Return the [X, Y] coordinate for the center point of the cell that contains the specified text.  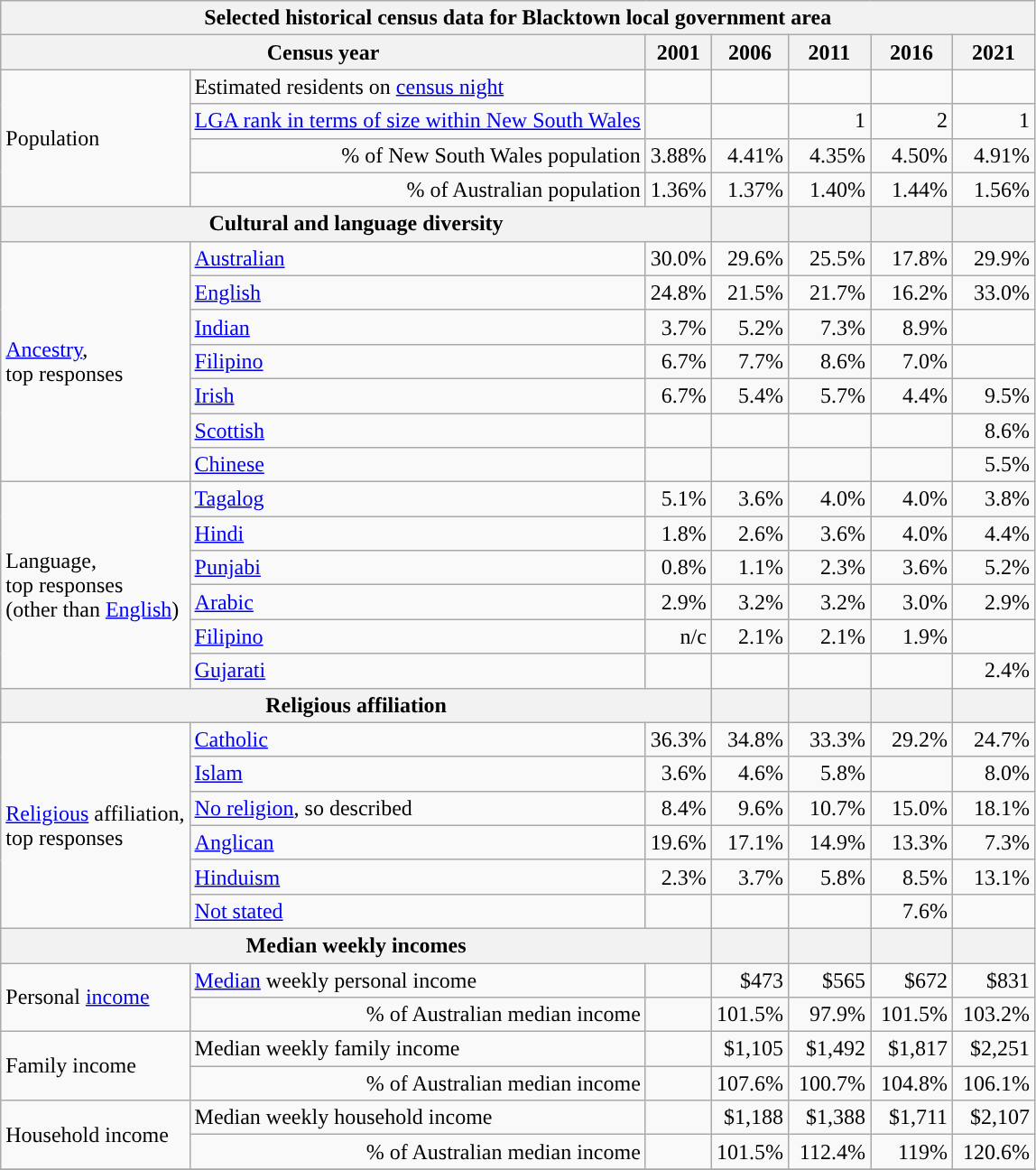
5.7% [828, 395]
7.7% [749, 361]
$2,107 [994, 1118]
$565 [828, 980]
2001 [679, 52]
Estimated residents on census night [417, 87]
No religion, so described [417, 808]
Anglican [417, 842]
8.4% [679, 808]
107.6% [749, 1083]
24.7% [994, 739]
8.9% [911, 327]
4.91% [994, 155]
29.6% [749, 258]
3.0% [911, 602]
30.0% [679, 258]
17.8% [911, 258]
Not stated [417, 911]
Median weekly household income [417, 1118]
24.8% [679, 292]
Punjabi [417, 568]
Median weekly family income [417, 1049]
120.6% [994, 1152]
$1,817 [911, 1049]
Ancestry,top responses [96, 361]
LGA rank in terms of size within New South Wales [417, 121]
1.40% [828, 190]
3.88% [679, 155]
16.2% [911, 292]
Religious affiliation [356, 705]
106.1% [994, 1083]
29.9% [994, 258]
$1,388 [828, 1118]
n/c [679, 636]
103.2% [994, 1015]
Tagalog [417, 499]
0.8% [679, 568]
Indian [417, 327]
$2,251 [994, 1049]
1.37% [749, 190]
5.4% [749, 395]
$1,492 [828, 1049]
Household income [96, 1135]
21.7% [828, 292]
Scottish [417, 431]
33.3% [828, 739]
English [417, 292]
2 [911, 121]
Cultural and language diversity [356, 224]
2.4% [994, 671]
97.9% [828, 1015]
119% [911, 1152]
Personal income [96, 997]
1.9% [911, 636]
Irish [417, 395]
100.7% [828, 1083]
19.6% [679, 842]
8.0% [994, 774]
5.1% [679, 499]
2016 [911, 52]
13.3% [911, 842]
2006 [749, 52]
29.2% [911, 739]
Language,top responses(other than English) [96, 585]
Hinduism [417, 877]
33.0% [994, 292]
21.5% [749, 292]
9.6% [749, 808]
13.1% [994, 877]
Population [96, 138]
Gujarati [417, 671]
1.44% [911, 190]
15.0% [911, 808]
3.8% [994, 499]
1.56% [994, 190]
1.1% [749, 568]
7.0% [911, 361]
$1,188 [749, 1118]
$473 [749, 980]
Catholic [417, 739]
7.6% [911, 911]
4.41% [749, 155]
% of New South Wales population [417, 155]
5.5% [994, 465]
4.6% [749, 774]
$831 [994, 980]
9.5% [994, 395]
Islam [417, 774]
2011 [828, 52]
10.7% [828, 808]
Family income [96, 1066]
4.35% [828, 155]
Australian [417, 258]
Selected historical census data for Blacktown local government area [518, 18]
112.4% [828, 1152]
34.8% [749, 739]
$672 [911, 980]
8.5% [911, 877]
Chinese [417, 465]
Religious affiliation,top responses [96, 825]
36.3% [679, 739]
2021 [994, 52]
Arabic [417, 602]
1.8% [679, 534]
Median weekly incomes [356, 945]
104.8% [911, 1083]
14.9% [828, 842]
$1,105 [749, 1049]
2.6% [749, 534]
25.5% [828, 258]
$1,711 [911, 1118]
Hindi [417, 534]
1.36% [679, 190]
Census year [323, 52]
Median weekly personal income [417, 980]
17.1% [749, 842]
18.1% [994, 808]
% of Australian population [417, 190]
4.50% [911, 155]
